Determine the [X, Y] coordinate at the center of the cell enclosing the given text.  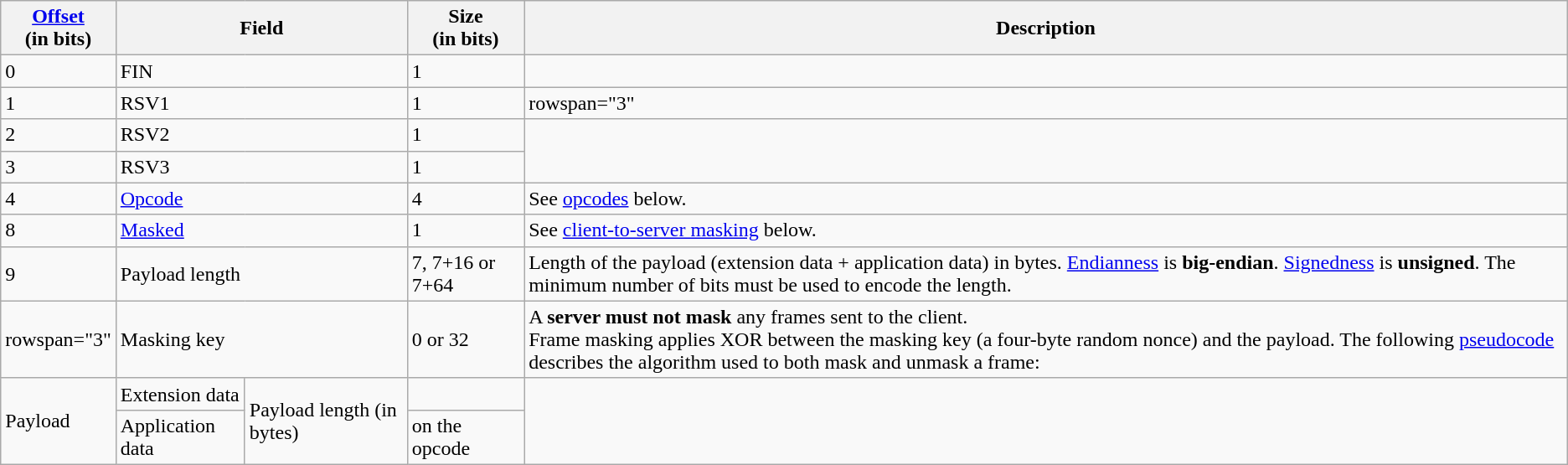
Extension data [180, 394]
8 [59, 230]
Size(in bits) [466, 28]
RSV1 [261, 103]
Masked [261, 230]
Application data [180, 437]
Payload [59, 421]
0 or 32 [466, 339]
See opcodes below. [1046, 199]
on the opcode [466, 437]
9 [59, 273]
Opcode [261, 199]
0 [59, 71]
See client-to-server masking below. [1046, 230]
3 [59, 167]
Payload length [261, 273]
RSV3 [261, 167]
7, 7+16 or 7+64 [466, 273]
Payload length (in bytes) [326, 421]
Field [261, 28]
Masking key [261, 339]
2 [59, 135]
Offset(in bits) [59, 28]
FIN [261, 71]
RSV2 [261, 135]
Description [1046, 28]
